Detect which cell encompasses the target text, then output its [x, y] center coordinate. 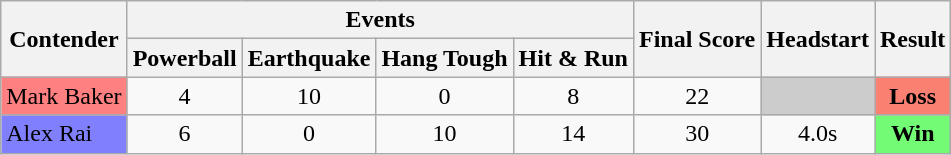
Mark Baker [64, 96]
14 [573, 134]
Powerball [184, 58]
Final Score [696, 39]
Result [912, 39]
4 [184, 96]
Alex Rai [64, 134]
Contender [64, 39]
6 [184, 134]
22 [696, 96]
Hang Tough [444, 58]
Loss [912, 96]
Earthquake [309, 58]
Win [912, 134]
8 [573, 96]
4.0s [818, 134]
Hit & Run [573, 58]
30 [696, 134]
Events [380, 20]
Headstart [818, 39]
